Identify which cell holds the provided text, then report its [x, y] central coordinate. 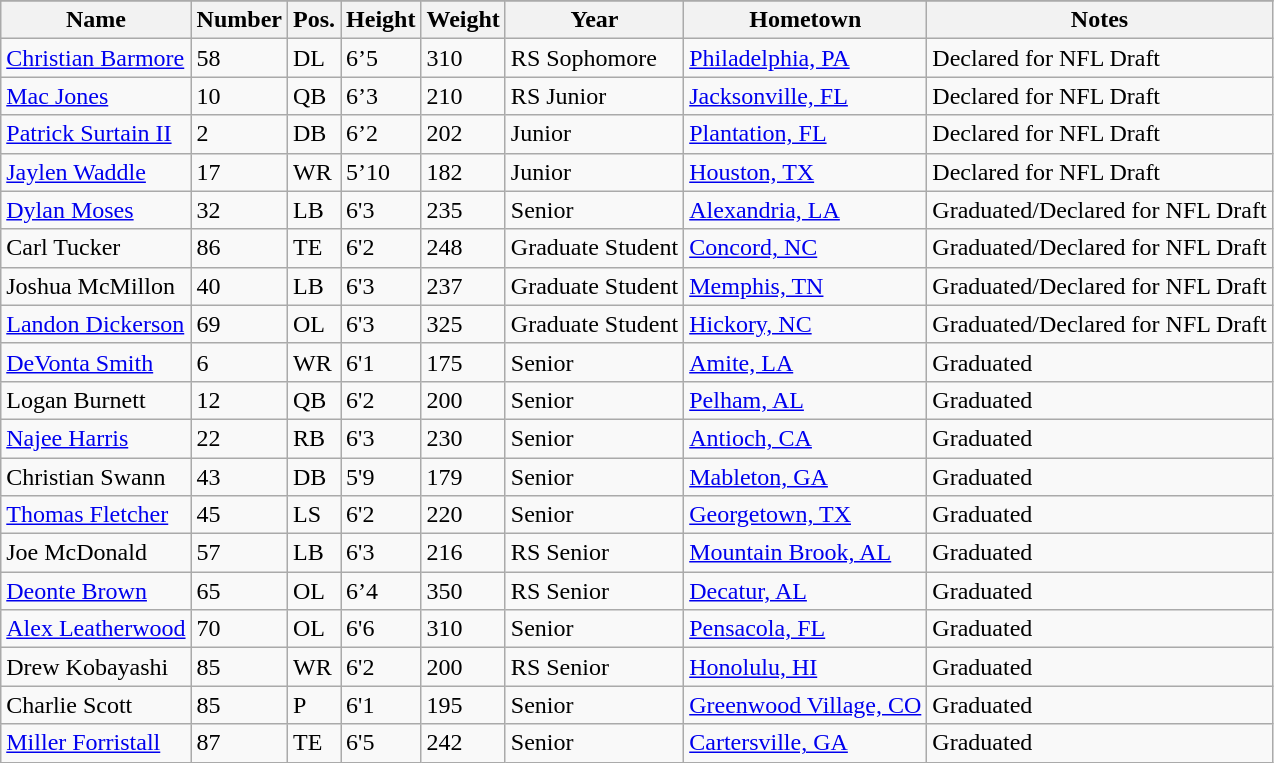
DeVonta Smith [96, 362]
Houston, TX [806, 172]
32 [239, 210]
RB [314, 438]
230 [463, 438]
Alexandria, LA [806, 210]
6'6 [381, 629]
86 [239, 248]
57 [239, 553]
Thomas Fletcher [96, 515]
RS Sophomore [594, 58]
Logan Burnett [96, 400]
Philadelphia, PA [806, 58]
6’3 [381, 96]
Hometown [806, 20]
Notes [1100, 20]
Hickory, NC [806, 324]
202 [463, 134]
LS [314, 515]
Joshua McMillon [96, 286]
Najee Harris [96, 438]
Pelham, AL [806, 400]
Pensacola, FL [806, 629]
Deonte Brown [96, 591]
45 [239, 515]
69 [239, 324]
216 [463, 553]
Height [381, 20]
Joe McDonald [96, 553]
5’10 [381, 172]
Decatur, AL [806, 591]
Pos. [314, 20]
210 [463, 96]
175 [463, 362]
65 [239, 591]
12 [239, 400]
2 [239, 134]
Georgetown, TX [806, 515]
Patrick Surtain II [96, 134]
6’2 [381, 134]
17 [239, 172]
6’4 [381, 591]
Memphis, TN [806, 286]
237 [463, 286]
22 [239, 438]
Antioch, CA [806, 438]
Cartersville, GA [806, 743]
Carl Tucker [96, 248]
Name [96, 20]
DL [314, 58]
Mac Jones [96, 96]
Mableton, GA [806, 477]
Drew Kobayashi [96, 667]
Dylan Moses [96, 210]
87 [239, 743]
325 [463, 324]
179 [463, 477]
Charlie Scott [96, 705]
Year [594, 20]
Landon Dickerson [96, 324]
5'9 [381, 477]
6'5 [381, 743]
43 [239, 477]
Concord, NC [806, 248]
6’5 [381, 58]
58 [239, 58]
182 [463, 172]
Jacksonville, FL [806, 96]
RS Junior [594, 96]
40 [239, 286]
Alex Leatherwood [96, 629]
Number [239, 20]
235 [463, 210]
220 [463, 515]
195 [463, 705]
P [314, 705]
242 [463, 743]
10 [239, 96]
Plantation, FL [806, 134]
248 [463, 248]
Weight [463, 20]
Miller Forristall [96, 743]
6 [239, 362]
Amite, LA [806, 362]
Christian Barmore [96, 58]
Jaylen Waddle [96, 172]
350 [463, 591]
Christian Swann [96, 477]
Mountain Brook, AL [806, 553]
Greenwood Village, CO [806, 705]
70 [239, 629]
Honolulu, HI [806, 667]
